Extract the [x, y] coordinate from the center of the cell holding the provided text.  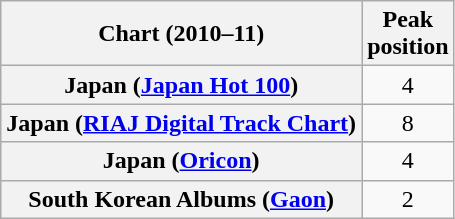
8 [408, 123]
Chart (2010–11) [182, 34]
Japan (Oricon) [182, 161]
Japan (RIAJ Digital Track Chart) [182, 123]
Japan (Japan Hot 100) [182, 85]
South Korean Albums (Gaon) [182, 199]
2 [408, 199]
Peakposition [408, 34]
